Output the [X, Y] coordinate of the center of the cell containing the given text.  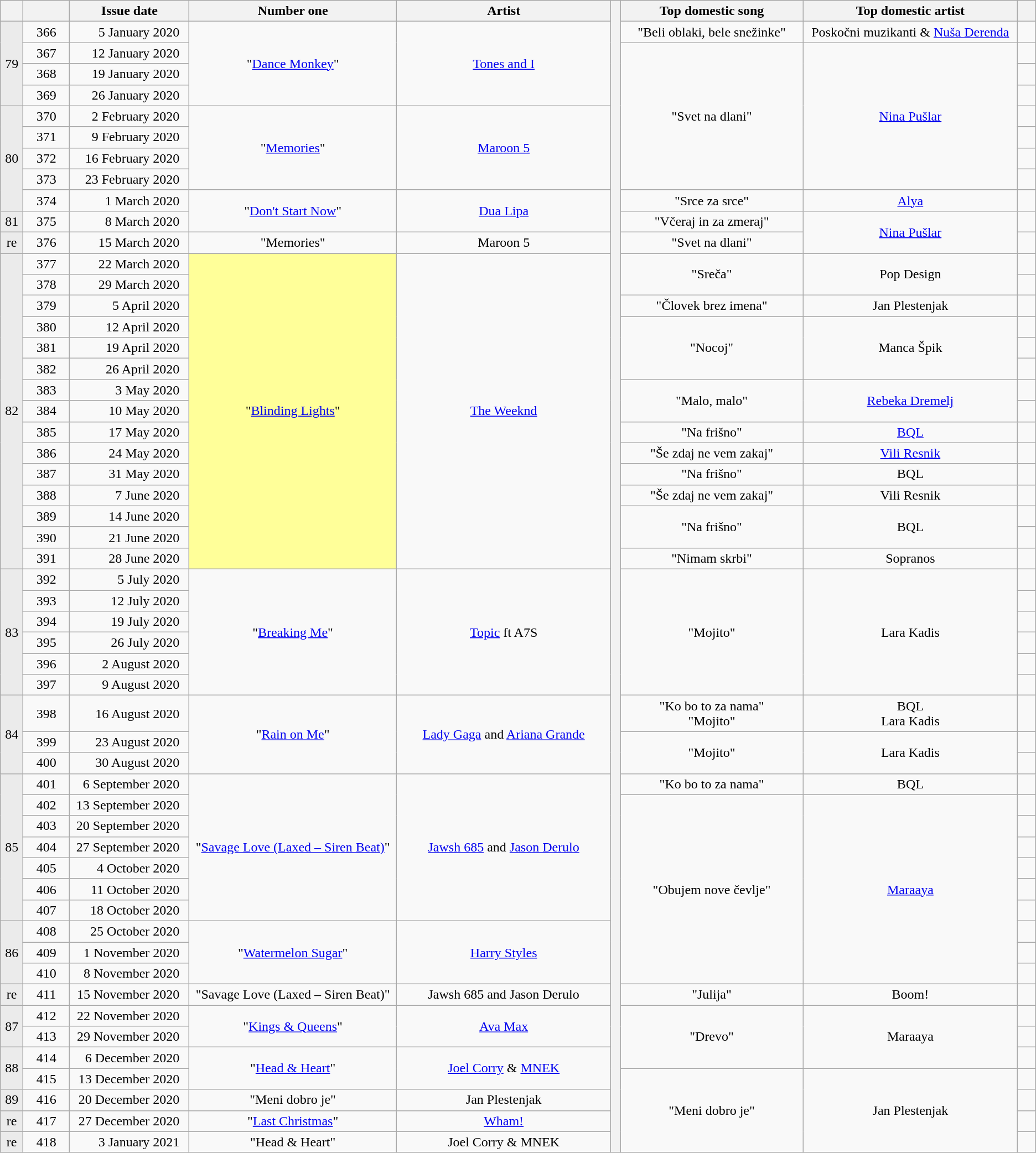
2 February 2020 [129, 116]
"Včeraj in za zmeraj" [712, 221]
Topic ft A7S [504, 632]
418 [46, 1142]
406 [46, 889]
"Beli oblaki, bele snežinke" [712, 32]
394 [46, 622]
Alya [910, 200]
395 [46, 643]
24 May 2020 [129, 453]
Boom! [910, 995]
"Blinding Lights" [293, 412]
12 January 2020 [129, 53]
413 [46, 1037]
25 October 2020 [129, 931]
Dua Lipa [504, 211]
393 [46, 600]
379 [46, 306]
377 [46, 264]
373 [46, 179]
388 [46, 495]
26 April 2020 [129, 369]
390 [46, 537]
13 September 2020 [129, 805]
9 February 2020 [129, 137]
30 August 2020 [129, 763]
401 [46, 784]
374 [46, 200]
Ava Max [504, 1026]
15 March 2020 [129, 242]
23 February 2020 [129, 179]
86 [12, 952]
"Nimam skrbi" [712, 558]
4 October 2020 [129, 868]
378 [46, 285]
417 [46, 1121]
"Malo, malo" [712, 401]
Issue date [129, 11]
392 [46, 579]
410 [46, 974]
89 [12, 1100]
82 [12, 412]
369 [46, 95]
84 [12, 735]
408 [46, 931]
397 [46, 685]
Top domestic artist [910, 11]
9 August 2020 [129, 685]
409 [46, 952]
80 [12, 158]
370 [46, 116]
Artist [504, 11]
376 [46, 242]
Rebeka Dremelj [910, 401]
375 [46, 221]
10 May 2020 [129, 411]
Poskočni muzikanti & Nuša Derenda [910, 32]
26 July 2020 [129, 643]
22 March 2020 [129, 264]
26 January 2020 [129, 95]
Harry Styles [504, 952]
Manca Špik [910, 348]
85 [12, 847]
12 April 2020 [129, 327]
23 August 2020 [129, 742]
399 [46, 742]
414 [46, 1058]
407 [46, 910]
7 June 2020 [129, 495]
"Obujem nove čevlje" [712, 890]
385 [46, 432]
402 [46, 805]
8 March 2020 [129, 221]
5 January 2020 [129, 32]
6 September 2020 [129, 784]
1 March 2020 [129, 200]
384 [46, 411]
372 [46, 158]
411 [46, 995]
81 [12, 221]
21 June 2020 [129, 537]
387 [46, 474]
"Kings & Queens" [293, 1026]
11 October 2020 [129, 889]
Pop Design [910, 274]
"Dance Monkey" [293, 64]
389 [46, 516]
"Breaking Me" [293, 632]
16 August 2020 [129, 714]
1 November 2020 [129, 952]
15 November 2020 [129, 995]
17 May 2020 [129, 432]
403 [46, 826]
"Sreča" [712, 274]
13 December 2020 [129, 1079]
416 [46, 1100]
383 [46, 390]
19 July 2020 [129, 622]
BQLLara Kadis [910, 714]
The Weeknd [504, 412]
404 [46, 847]
8 November 2020 [129, 974]
"Rain on Me" [293, 735]
Wham! [504, 1121]
27 September 2020 [129, 847]
Top domestic song [712, 11]
"Don't Start Now" [293, 211]
5 July 2020 [129, 579]
27 December 2020 [129, 1121]
28 June 2020 [129, 558]
Lady Gaga and Ariana Grande [504, 735]
"Ko bo to za nama" [712, 784]
88 [12, 1068]
405 [46, 868]
22 November 2020 [129, 1016]
382 [46, 369]
"Ko bo to za nama""Mojito" [712, 714]
"Nocoj" [712, 348]
16 February 2020 [129, 158]
3 January 2021 [129, 1142]
391 [46, 558]
29 March 2020 [129, 285]
366 [46, 32]
5 April 2020 [129, 306]
415 [46, 1079]
3 May 2020 [129, 390]
"Last Christmas" [293, 1121]
Tones and I [504, 64]
20 September 2020 [129, 826]
"Watermelon Sugar" [293, 952]
20 December 2020 [129, 1100]
380 [46, 327]
79 [12, 64]
"Človek brez imena" [712, 306]
Number one [293, 11]
386 [46, 453]
87 [12, 1026]
19 January 2020 [129, 74]
412 [46, 1016]
19 April 2020 [129, 348]
31 May 2020 [129, 474]
83 [12, 632]
400 [46, 763]
396 [46, 664]
18 October 2020 [129, 910]
367 [46, 53]
Sopranos [910, 558]
398 [46, 714]
"Julija" [712, 995]
29 November 2020 [129, 1037]
381 [46, 348]
371 [46, 137]
"Drevo" [712, 1037]
14 June 2020 [129, 516]
12 July 2020 [129, 600]
6 December 2020 [129, 1058]
2 August 2020 [129, 664]
368 [46, 74]
"Srce za srce" [712, 200]
